Identify which cell holds the provided text, then report its (x, y) central coordinate. 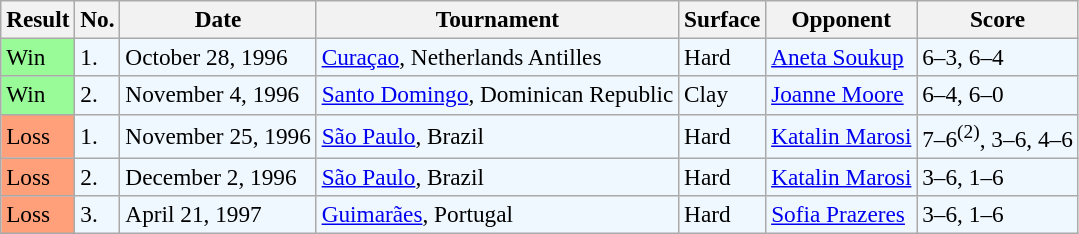
Santo Domingo, Dominican Republic (497, 95)
Score (998, 19)
November 25, 1996 (218, 136)
Guimarães, Portugal (497, 214)
Clay (722, 95)
Aneta Soukup (842, 57)
Opponent (842, 19)
Date (218, 19)
3. (98, 214)
No. (98, 19)
Joanne Moore (842, 95)
6–4, 6–0 (998, 95)
Sofia Prazeres (842, 214)
Curaçao, Netherlands Antilles (497, 57)
7–6(2), 3–6, 4–6 (998, 136)
Tournament (497, 19)
6–3, 6–4 (998, 57)
October 28, 1996 (218, 57)
Surface (722, 19)
April 21, 1997 (218, 214)
Result (38, 19)
December 2, 1996 (218, 177)
November 4, 1996 (218, 95)
